For the text-containing cell, return its midpoint in [x, y] coordinate format. 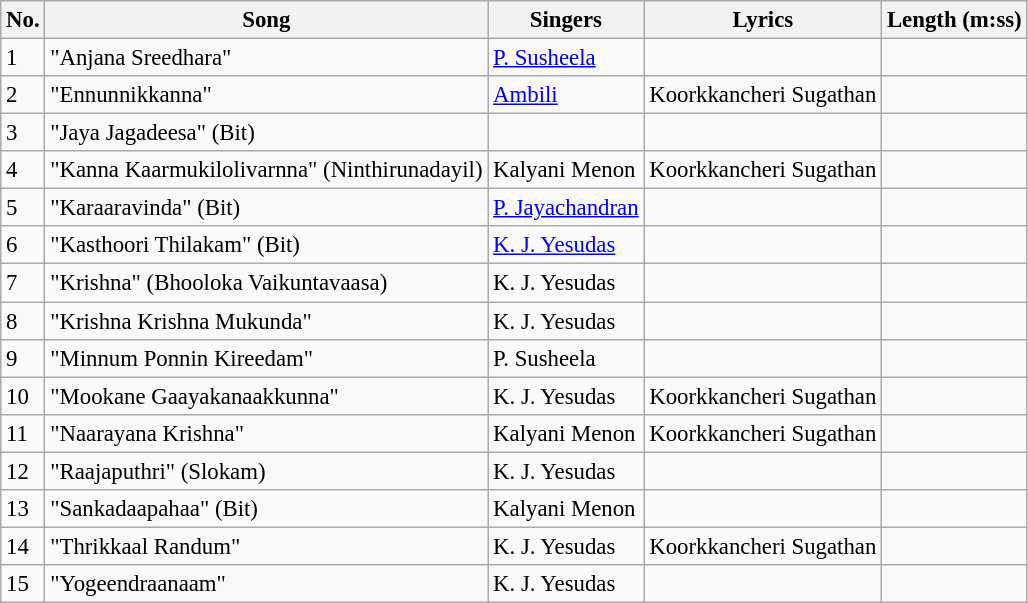
P. Jayachandran [566, 208]
"Anjana Sreedhara" [266, 58]
Length (m:ss) [954, 20]
5 [23, 208]
13 [23, 509]
2 [23, 95]
"Thrikkaal Randum" [266, 546]
9 [23, 358]
10 [23, 396]
Singers [566, 20]
1 [23, 58]
12 [23, 471]
"Krishna" (Bhooloka Vaikuntavaasa) [266, 283]
3 [23, 133]
8 [23, 321]
7 [23, 283]
"Kasthoori Thilakam" (Bit) [266, 245]
Ambili [566, 95]
"Jaya Jagadeesa" (Bit) [266, 133]
"Mookane Gaayakanaakkunna" [266, 396]
Song [266, 20]
"Ennunnikkanna" [266, 95]
14 [23, 546]
15 [23, 584]
"Karaaravinda" (Bit) [266, 208]
"Krishna Krishna Mukunda" [266, 321]
4 [23, 170]
"Raajaputhri" (Slokam) [266, 471]
"Yogeendraanaam" [266, 584]
"Naarayana Krishna" [266, 433]
"Kanna Kaarmukilolivarnna" (Ninthirunadayil) [266, 170]
"Sankadaapahaa" (Bit) [266, 509]
"Minnum Ponnin Kireedam" [266, 358]
11 [23, 433]
No. [23, 20]
Lyrics [763, 20]
6 [23, 245]
